Return [x, y] of the center of cell containing provided text 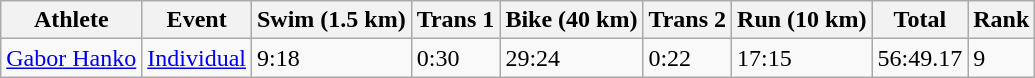
Rank [1002, 20]
Total [920, 20]
Swim (1.5 km) [331, 20]
56:49.17 [920, 58]
Individual [197, 58]
9:18 [331, 58]
Event [197, 20]
17:15 [802, 58]
Trans 1 [456, 20]
9 [1002, 58]
Trans 2 [688, 20]
Gabor Hanko [72, 58]
Bike (40 km) [572, 20]
Run (10 km) [802, 20]
29:24 [572, 58]
0:22 [688, 58]
0:30 [456, 58]
Athlete [72, 20]
